Search for the cell housing the specified text and yield its (x, y) center coordinate. 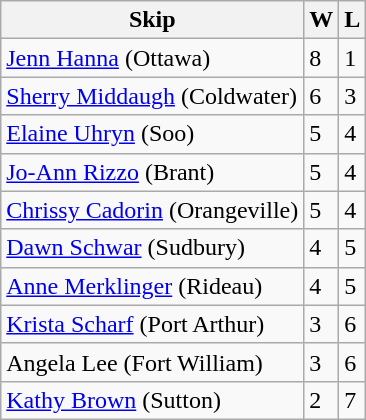
Dawn Schwar (Sudbury) (152, 248)
Jo-Ann Rizzo (Brant) (152, 172)
Krista Scharf (Port Arthur) (152, 324)
1 (352, 58)
8 (322, 58)
Jenn Hanna (Ottawa) (152, 58)
Skip (152, 20)
Elaine Uhryn (Soo) (152, 134)
W (322, 20)
2 (322, 400)
Kathy Brown (Sutton) (152, 400)
Chrissy Cadorin (Orangeville) (152, 210)
L (352, 20)
Angela Lee (Fort William) (152, 362)
Sherry Middaugh (Coldwater) (152, 96)
Anne Merklinger (Rideau) (152, 286)
7 (352, 400)
